Locate the cell with the specified text and output its [X, Y] center coordinate. 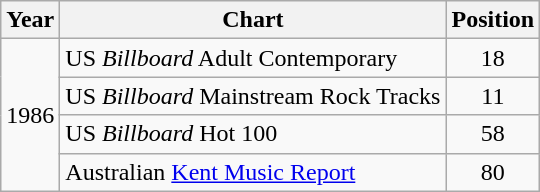
Position [493, 20]
18 [493, 58]
US Billboard Hot 100 [253, 134]
11 [493, 96]
Chart [253, 20]
US Billboard Mainstream Rock Tracks [253, 96]
80 [493, 172]
US Billboard Adult Contemporary [253, 58]
58 [493, 134]
Australian Kent Music Report [253, 172]
Year [30, 20]
1986 [30, 115]
